Search for the cell housing the specified text and yield its (x, y) center coordinate. 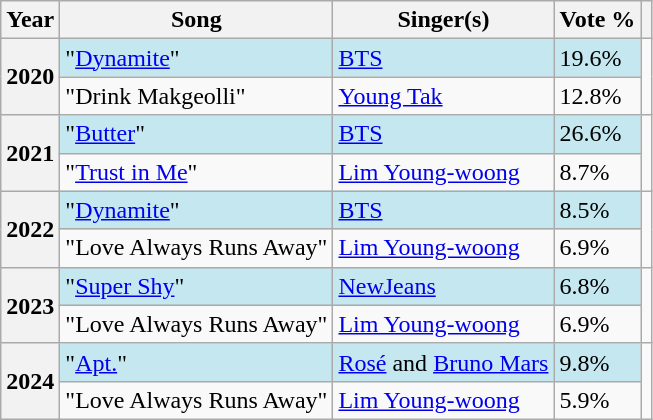
5.9% (598, 400)
2021 (30, 153)
8.5% (598, 210)
6.8% (598, 286)
Song (196, 20)
"Apt." (196, 362)
2024 (30, 381)
"Super Shy" (196, 286)
8.7% (598, 172)
2023 (30, 305)
Year (30, 20)
Vote % (598, 20)
12.8% (598, 96)
"Drink Makgeolli" (196, 96)
9.8% (598, 362)
Young Tak (444, 96)
"Butter" (196, 134)
"Trust in Me" (196, 172)
26.6% (598, 134)
19.6% (598, 58)
2022 (30, 229)
NewJeans (444, 286)
2020 (30, 77)
Singer(s) (444, 20)
Rosé and Bruno Mars (444, 362)
